Identify which cell holds the provided text, then report its [X, Y] central coordinate. 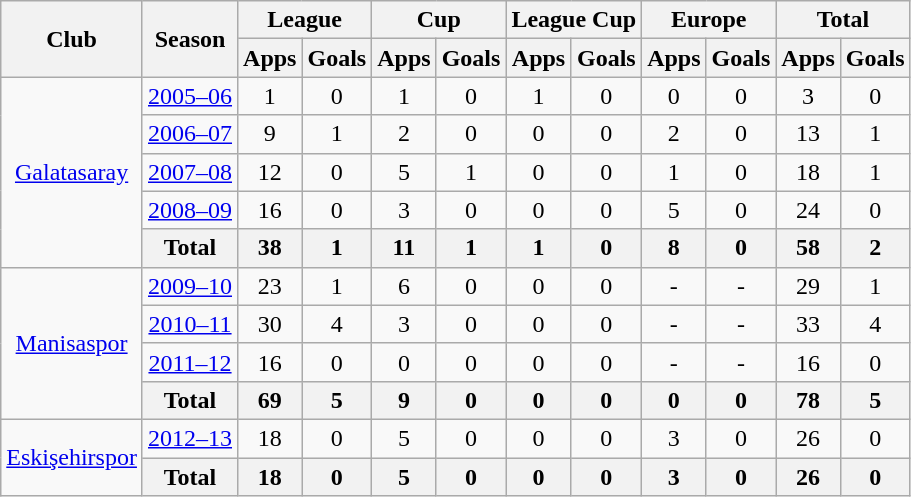
2010–11 [190, 324]
2008–09 [190, 210]
2011–12 [190, 362]
12 [270, 172]
Season [190, 39]
23 [270, 286]
2005–06 [190, 96]
30 [270, 324]
2009–10 [190, 286]
Galatasaray [72, 172]
6 [404, 286]
2012–13 [190, 438]
29 [808, 286]
13 [808, 134]
Eskişehirspor [72, 457]
Europe [709, 20]
24 [808, 210]
69 [270, 400]
League Cup [574, 20]
8 [674, 248]
Cup [439, 20]
Manisaspor [72, 343]
58 [808, 248]
2007–08 [190, 172]
2006–07 [190, 134]
78 [808, 400]
38 [270, 248]
League [305, 20]
Club [72, 39]
33 [808, 324]
11 [404, 248]
